Locate the cell with the specified text and output its (x, y) center coordinate. 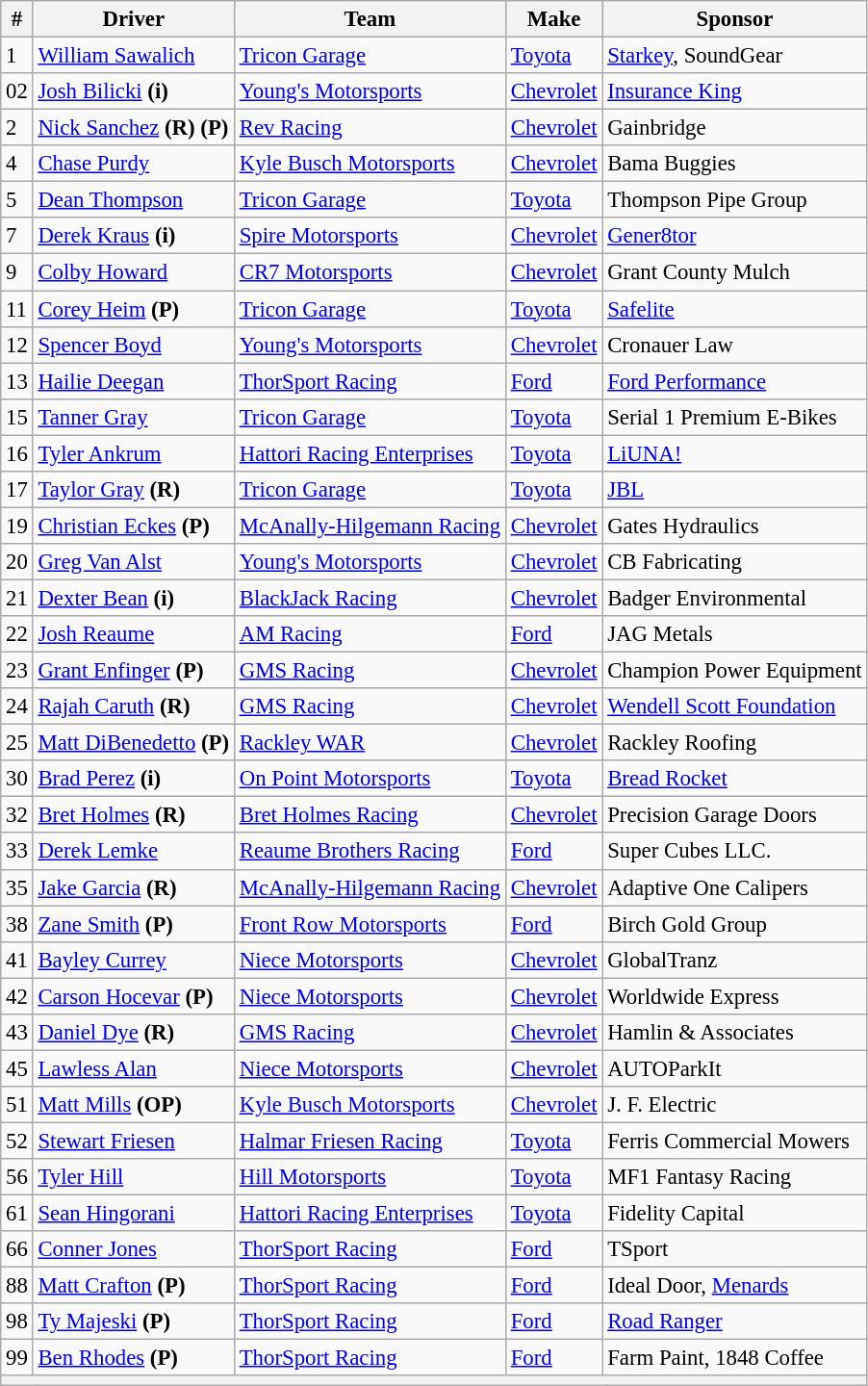
Ideal Door, Menards (735, 1286)
42 (17, 996)
Ben Rhodes (P) (133, 1358)
Greg Van Alst (133, 562)
23 (17, 671)
15 (17, 417)
Badger Environmental (735, 598)
Starkey, SoundGear (735, 56)
Gates Hydraulics (735, 526)
Stewart Friesen (133, 1141)
Tyler Ankrum (133, 453)
66 (17, 1249)
Tanner Gray (133, 417)
Rev Racing (370, 128)
Team (370, 19)
17 (17, 490)
AUTOParkIt (735, 1068)
Sponsor (735, 19)
Front Row Motorsports (370, 924)
Bret Holmes (R) (133, 815)
Ty Majeski (P) (133, 1322)
# (17, 19)
61 (17, 1214)
Champion Power Equipment (735, 671)
Spencer Boyd (133, 345)
Derek Lemke (133, 852)
30 (17, 779)
LiUNA! (735, 453)
Josh Bilicki (i) (133, 91)
Hamlin & Associates (735, 1033)
Halmar Friesen Racing (370, 1141)
22 (17, 634)
Spire Motorsports (370, 236)
Taylor Gray (R) (133, 490)
5 (17, 200)
98 (17, 1322)
45 (17, 1068)
43 (17, 1033)
32 (17, 815)
MF1 Fantasy Racing (735, 1177)
JBL (735, 490)
Nick Sanchez (R) (P) (133, 128)
12 (17, 345)
88 (17, 1286)
56 (17, 1177)
Worldwide Express (735, 996)
CB Fabricating (735, 562)
Safelite (735, 309)
Corey Heim (P) (133, 309)
Rackley Roofing (735, 743)
TSport (735, 1249)
Bread Rocket (735, 779)
Farm Paint, 1848 Coffee (735, 1358)
JAG Metals (735, 634)
Matt Mills (OP) (133, 1105)
Insurance King (735, 91)
41 (17, 960)
Serial 1 Premium E-Bikes (735, 417)
19 (17, 526)
Jake Garcia (R) (133, 887)
AM Racing (370, 634)
Bayley Currey (133, 960)
On Point Motorsports (370, 779)
9 (17, 272)
Gainbridge (735, 128)
11 (17, 309)
Fidelity Capital (735, 1214)
Road Ranger (735, 1322)
Colby Howard (133, 272)
Ford Performance (735, 381)
Dexter Bean (i) (133, 598)
Chase Purdy (133, 164)
35 (17, 887)
Christian Eckes (P) (133, 526)
Josh Reaume (133, 634)
Rackley WAR (370, 743)
2 (17, 128)
J. F. Electric (735, 1105)
25 (17, 743)
20 (17, 562)
Thompson Pipe Group (735, 200)
Hailie Deegan (133, 381)
Hill Motorsports (370, 1177)
4 (17, 164)
Grant County Mulch (735, 272)
02 (17, 91)
Grant Enfinger (P) (133, 671)
Wendell Scott Foundation (735, 706)
Tyler Hill (133, 1177)
CR7 Motorsports (370, 272)
BlackJack Racing (370, 598)
Zane Smith (P) (133, 924)
33 (17, 852)
Conner Jones (133, 1249)
51 (17, 1105)
38 (17, 924)
Driver (133, 19)
52 (17, 1141)
1 (17, 56)
13 (17, 381)
Birch Gold Group (735, 924)
Super Cubes LLC. (735, 852)
Reaume Brothers Racing (370, 852)
Dean Thompson (133, 200)
Lawless Alan (133, 1068)
Cronauer Law (735, 345)
Rajah Caruth (R) (133, 706)
GlobalTranz (735, 960)
Daniel Dye (R) (133, 1033)
21 (17, 598)
Ferris Commercial Mowers (735, 1141)
24 (17, 706)
Make (553, 19)
Derek Kraus (i) (133, 236)
Gener8tor (735, 236)
16 (17, 453)
William Sawalich (133, 56)
99 (17, 1358)
Matt Crafton (P) (133, 1286)
Bret Holmes Racing (370, 815)
7 (17, 236)
Brad Perez (i) (133, 779)
Adaptive One Calipers (735, 887)
Matt DiBenedetto (P) (133, 743)
Bama Buggies (735, 164)
Sean Hingorani (133, 1214)
Precision Garage Doors (735, 815)
Carson Hocevar (P) (133, 996)
